Determine the [X, Y] coordinate at the center of the cell enclosing the given text.  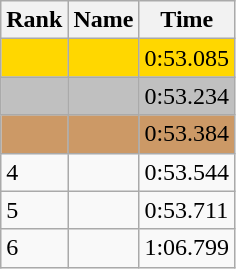
0:53.384 [187, 134]
6 [34, 248]
4 [34, 172]
Time [187, 20]
1:06.799 [187, 248]
0:53.234 [187, 96]
0:53.085 [187, 58]
5 [34, 210]
0:53.544 [187, 172]
Name [104, 20]
Rank [34, 20]
0:53.711 [187, 210]
